Return [X, Y] of the center of cell containing provided text 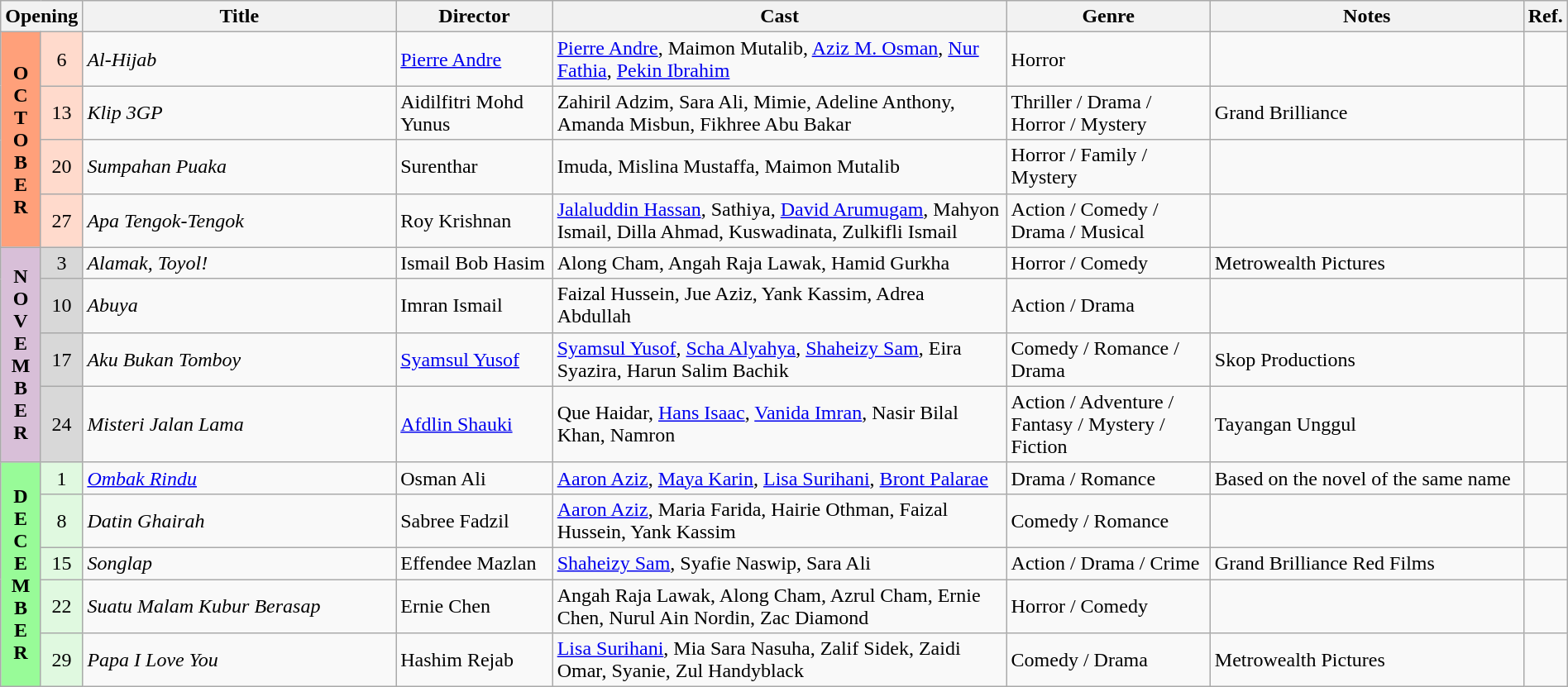
Pierre Andre [475, 60]
Al-Hijab [240, 60]
Aidilfitri Mohd Yunus [475, 112]
17 [61, 359]
Apa Tengok-Tengok [240, 220]
Genre [1108, 17]
Que Haidar, Hans Isaac, Vanida Imran, Nasir Bilal Khan, Namron [779, 424]
Papa I Love You [240, 660]
Action / Comedy / Drama / Musical [1108, 220]
DECEMBER [22, 574]
Action / Adventure / Fantasy / Mystery / Fiction [1108, 424]
Title [240, 17]
Suatu Malam Kubur Berasap [240, 605]
Ismail Bob Hasim [475, 263]
Horror [1108, 60]
Osman Ali [475, 478]
Faizal Hussein, Jue Aziz, Yank Kassim, Adrea Abdullah [779, 306]
Director [475, 17]
Aku Bukan Tomboy [240, 359]
Ernie Chen [475, 605]
Pierre Andre, Maimon Mutalib, Aziz M. Osman, Nur Fathia, Pekin Ibrahim [779, 60]
13 [61, 112]
Imuda, Mislina Mustaffa, Maimon Mutalib [779, 167]
Ref. [1545, 17]
Aaron Aziz, Maya Karin, Lisa Surihani, Bront Palarae [779, 478]
3 [61, 263]
Action / Drama [1108, 306]
Jalaluddin Hassan, Sathiya, David Arumugam, Mahyon Ismail, Dilla Ahmad, Kuswadinata, Zulkifli Ismail [779, 220]
Drama / Romance [1108, 478]
Alamak, Toyol! [240, 263]
Imran Ismail [475, 306]
NOVEMBER [22, 355]
10 [61, 306]
Action / Drama / Crime [1108, 563]
15 [61, 563]
Lisa Surihani, Mia Sara Nasuha, Zalif Sidek, Zaidi Omar, Syanie, Zul Handyblack [779, 660]
Aaron Aziz, Maria Farida, Hairie Othman, Faizal Hussein, Yank Kassim [779, 521]
Syamsul Yusof, Scha Alyahya, Shaheizy Sam, Eira Syazira, Harun Salim Bachik [779, 359]
27 [61, 220]
Afdlin Shauki [475, 424]
Thriller / Drama / Horror / Mystery [1108, 112]
Cast [779, 17]
Comedy / Romance / Drama [1108, 359]
Hashim Rejab [475, 660]
22 [61, 605]
Misteri Jalan Lama [240, 424]
Horror / Family / Mystery [1108, 167]
Notes [1366, 17]
Grand Brilliance Red Films [1366, 563]
Shaheizy Sam, Syafie Naswip, Sara Ali [779, 563]
1 [61, 478]
Along Cham, Angah Raja Lawak, Hamid Gurkha [779, 263]
Based on the novel of the same name [1366, 478]
Grand Brilliance [1366, 112]
Songlap [240, 563]
Effendee Mazlan [475, 563]
Zahiril Adzim, Sara Ali, Mimie, Adeline Anthony, Amanda Misbun, Fikhree Abu Bakar [779, 112]
Comedy / Romance [1108, 521]
Sumpahan Puaka [240, 167]
Sabree Fadzil [475, 521]
8 [61, 521]
Roy Krishnan [475, 220]
Klip 3GP [240, 112]
Comedy / Drama [1108, 660]
Datin Ghairah [240, 521]
OCTOBER [22, 140]
24 [61, 424]
29 [61, 660]
6 [61, 60]
Angah Raja Lawak, Along Cham, Azrul Cham, Ernie Chen, Nurul Ain Nordin, Zac Diamond [779, 605]
Ombak Rindu [240, 478]
Surenthar [475, 167]
Syamsul Yusof [475, 359]
20 [61, 167]
Tayangan Unggul [1366, 424]
Skop Productions [1366, 359]
Abuya [240, 306]
Opening [41, 17]
